Return [x, y] of the center of cell containing provided text 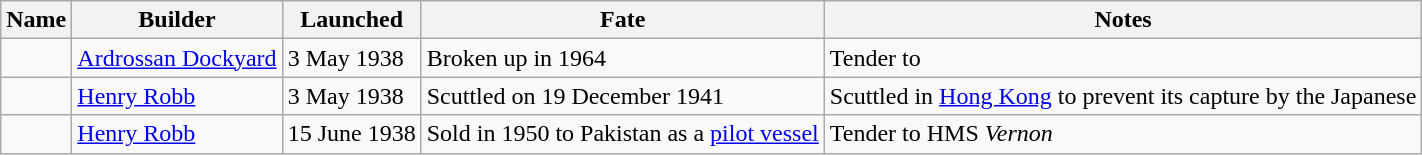
Ardrossan Dockyard [177, 58]
Builder [177, 20]
Broken up in 1964 [622, 58]
Tender to HMS Vernon [1123, 134]
Sold in 1950 to Pakistan as a pilot vessel [622, 134]
Fate [622, 20]
Scuttled in Hong Kong to prevent its capture by the Japanese [1123, 96]
Name [36, 20]
Scuttled on 19 December 1941 [622, 96]
Tender to [1123, 58]
Launched [352, 20]
Notes [1123, 20]
15 June 1938 [352, 134]
